Extract the [X, Y] coordinate from the center of the cell holding the provided text.  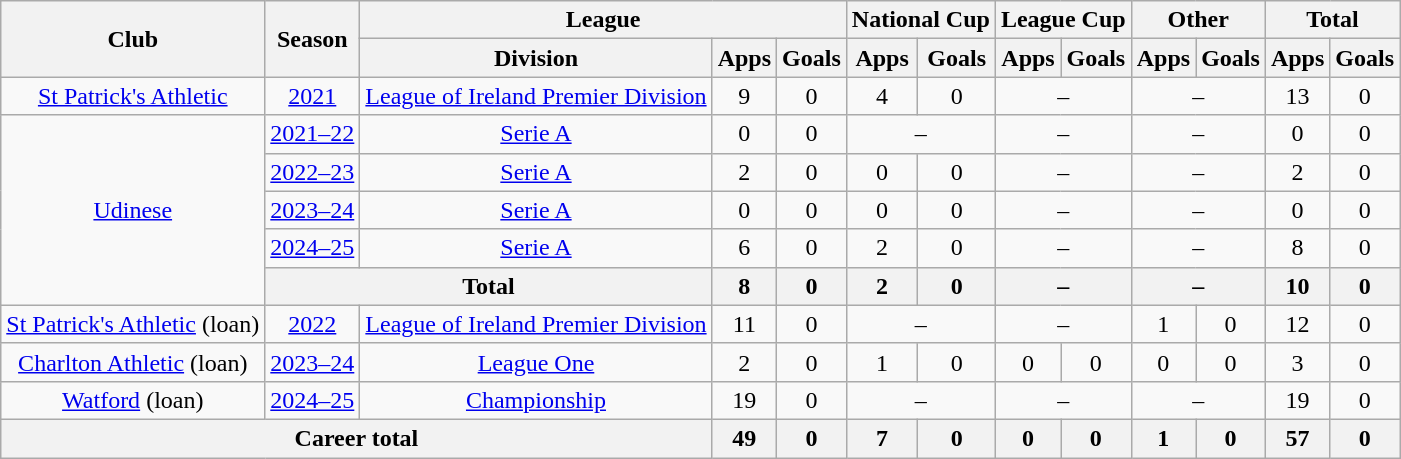
Division [536, 58]
League [603, 20]
9 [744, 96]
Championship [536, 400]
Udinese [133, 210]
National Cup [920, 20]
7 [882, 438]
6 [744, 248]
4 [882, 96]
Other [1198, 20]
Club [133, 39]
2022–23 [312, 172]
10 [1297, 286]
11 [744, 324]
Career total [356, 438]
League One [536, 362]
2021–22 [312, 134]
St Patrick's Athletic [133, 96]
Season [312, 39]
12 [1297, 324]
Charlton Athletic (loan) [133, 362]
2021 [312, 96]
League Cup [1063, 20]
49 [744, 438]
57 [1297, 438]
3 [1297, 362]
Watford (loan) [133, 400]
13 [1297, 96]
2022 [312, 324]
St Patrick's Athletic (loan) [133, 324]
